Find where the given text appears and provide that cell's center as [X, Y] coordinate. 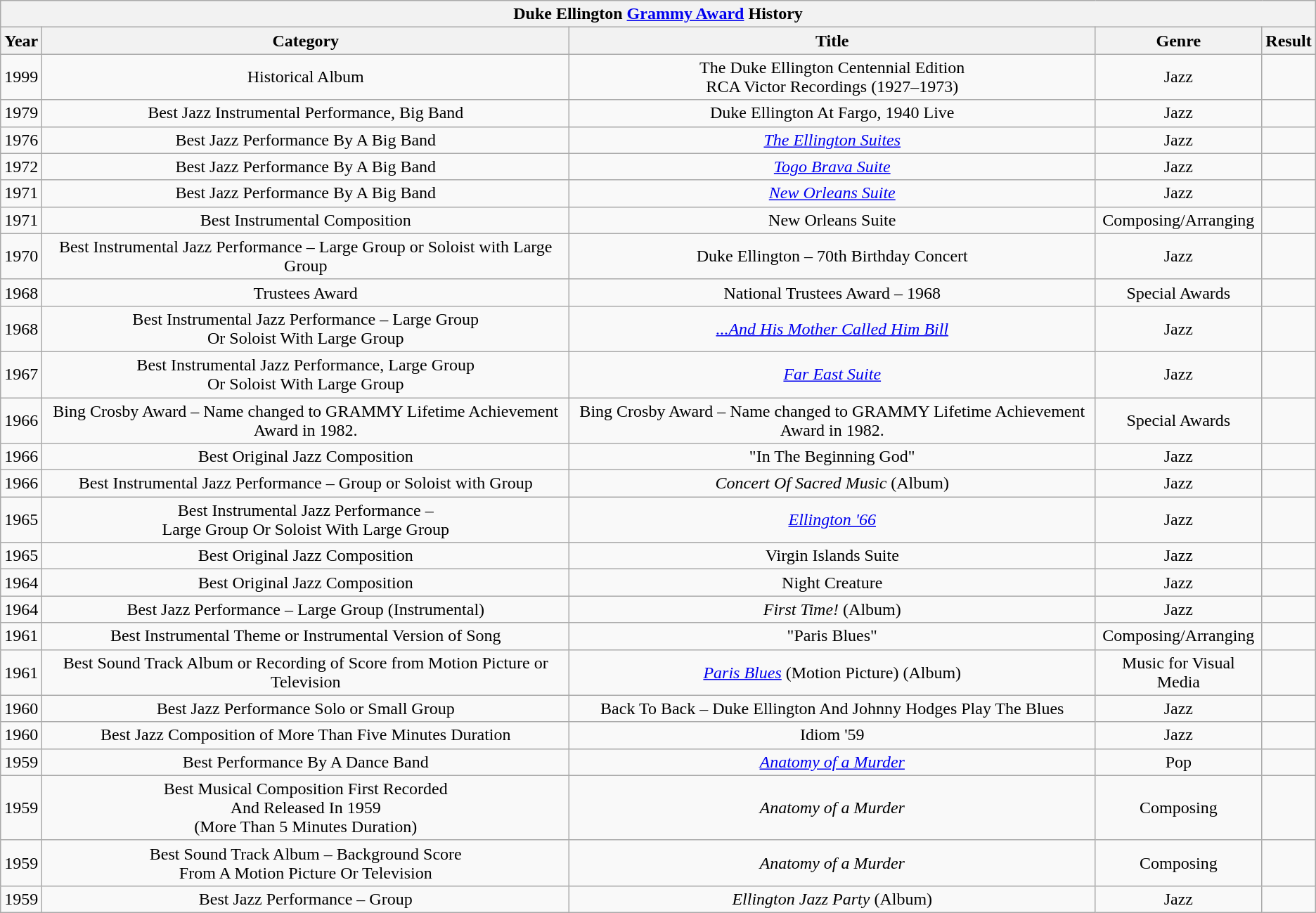
Best Jazz Performance – Group [306, 899]
Best Instrumental Jazz Performance, Large GroupOr Soloist With Large Group [306, 374]
1970 [21, 256]
"Paris Blues" [832, 636]
"In The Beginning God" [832, 457]
1976 [21, 140]
Historical Album [306, 77]
Best Jazz Instrumental Performance, Big Band [306, 113]
Duke Ellington At Fargo, 1940 Live [832, 113]
1972 [21, 167]
Best Jazz Composition of More Than Five Minutes Duration [306, 735]
Duke Ellington – 70th Birthday Concert [832, 256]
Back To Back – Duke Ellington And Johnny Hodges Play The Blues [832, 708]
Best Jazz Performance – Large Group (Instrumental) [306, 609]
Best Instrumental Jazz Performance – Group or Soloist with Group [306, 484]
Best Instrumental Theme or Instrumental Version of Song [306, 636]
Best Instrumental Composition [306, 220]
Best Jazz Performance Solo or Small Group [306, 708]
Togo Brava Suite [832, 167]
Year [21, 41]
First Time! (Album) [832, 609]
Idiom '59 [832, 735]
Result [1289, 41]
Pop [1178, 762]
Best Performance By A Dance Band [306, 762]
Best Instrumental Jazz Performance – Large Group or Soloist with Large Group [306, 256]
Category [306, 41]
Trustees Award [306, 292]
Best Musical Composition First RecordedAnd Released In 1959(More Than 5 Minutes Duration) [306, 808]
Genre [1178, 41]
Paris Blues (Motion Picture) (Album) [832, 672]
Best Sound Track Album – Background ScoreFrom A Motion Picture Or Television [306, 863]
Ellington '66 [832, 520]
Concert Of Sacred Music (Album) [832, 484]
Title [832, 41]
The Ellington Suites [832, 140]
Duke Ellington Grammy Award History [658, 14]
Ellington Jazz Party (Album) [832, 899]
Best Instrumental Jazz Performance –Large Group Or Soloist With Large Group [306, 520]
Best Sound Track Album or Recording of Score from Motion Picture or Television [306, 672]
National Trustees Award – 1968 [832, 292]
Far East Suite [832, 374]
The Duke Ellington Centennial EditionRCA Victor Recordings (1927–1973) [832, 77]
Virgin Islands Suite [832, 556]
Night Creature [832, 583]
Best Instrumental Jazz Performance – Large GroupOr Soloist With Large Group [306, 329]
1979 [21, 113]
Music for Visual Media [1178, 672]
...And His Mother Called Him Bill [832, 329]
1999 [21, 77]
1967 [21, 374]
